Output the [x, y] coordinate of the center of the cell containing the given text.  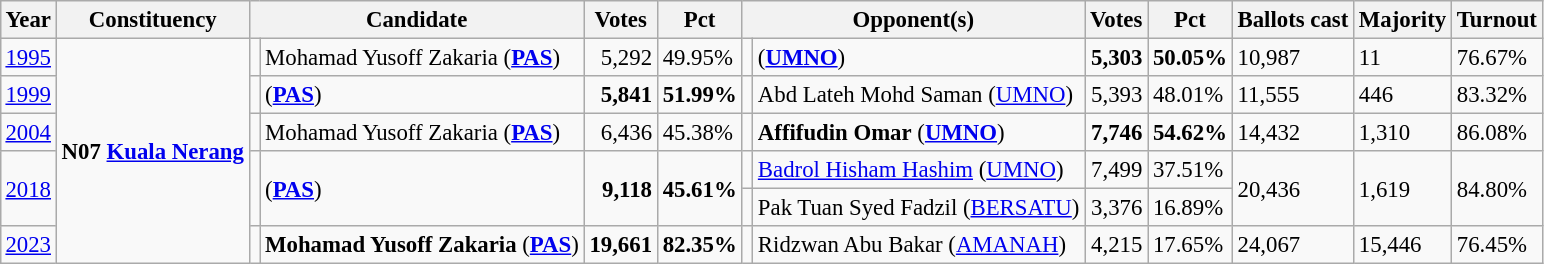
10,987 [1292, 57]
51.99% [700, 95]
16.89% [1190, 208]
Affifudin Omar (UMNO) [919, 133]
54.62% [1190, 133]
49.95% [700, 57]
5,292 [620, 57]
82.35% [700, 245]
Year [28, 20]
37.51% [1190, 170]
Candidate [416, 20]
1,619 [1403, 188]
Pak Tuan Syed Fadzil (BERSATU) [919, 208]
5,841 [620, 95]
50.05% [1190, 57]
Constituency [152, 20]
N07 Kuala Nerang [152, 151]
83.32% [1496, 95]
2018 [28, 188]
Opponent(s) [914, 20]
17.65% [1190, 245]
24,067 [1292, 245]
3,376 [1116, 208]
2004 [28, 133]
15,446 [1403, 245]
2023 [28, 245]
1,310 [1403, 133]
11 [1403, 57]
11,555 [1292, 95]
9,118 [620, 188]
Majority [1403, 20]
1999 [28, 95]
1995 [28, 57]
Abd Lateh Mohd Saman (UMNO) [919, 95]
5,303 [1116, 57]
(UMNO) [919, 57]
14,432 [1292, 133]
Badrol Hisham Hashim (UMNO) [919, 170]
4,215 [1116, 245]
76.67% [1496, 57]
Ridzwan Abu Bakar (AMANAH) [919, 245]
19,661 [620, 245]
7,746 [1116, 133]
86.08% [1496, 133]
48.01% [1190, 95]
45.38% [700, 133]
6,436 [620, 133]
Turnout [1496, 20]
446 [1403, 95]
7,499 [1116, 170]
20,436 [1292, 188]
45.61% [700, 188]
76.45% [1496, 245]
5,393 [1116, 95]
84.80% [1496, 188]
Ballots cast [1292, 20]
